Output the [X, Y] coordinate of the center of the cell containing the given text.  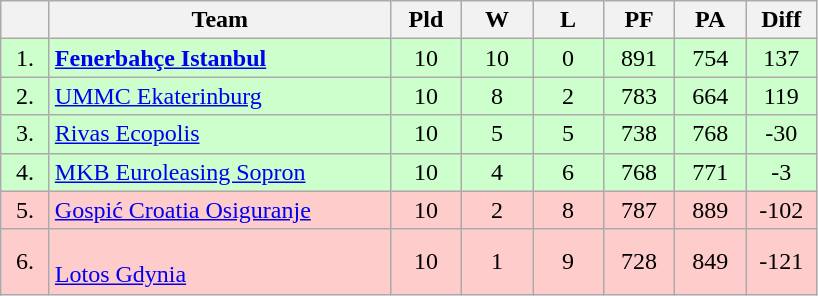
PF [640, 20]
-3 [782, 172]
L [568, 20]
1 [496, 262]
W [496, 20]
Fenerbahçe Istanbul [220, 58]
MKB Euroleasing Sopron [220, 172]
Gospić Croatia Osiguranje [220, 210]
Lotos Gdynia [220, 262]
9 [568, 262]
PA [710, 20]
3. [26, 134]
4 [496, 172]
891 [640, 58]
6 [568, 172]
4. [26, 172]
-30 [782, 134]
664 [710, 96]
Diff [782, 20]
849 [710, 262]
783 [640, 96]
Team [220, 20]
2. [26, 96]
738 [640, 134]
Pld [426, 20]
6. [26, 262]
119 [782, 96]
137 [782, 58]
5. [26, 210]
UMMC Ekaterinburg [220, 96]
Rivas Ecopolis [220, 134]
889 [710, 210]
787 [640, 210]
754 [710, 58]
-102 [782, 210]
-121 [782, 262]
771 [710, 172]
1. [26, 58]
728 [640, 262]
0 [568, 58]
